Return (x, y) of the center of cell containing provided text 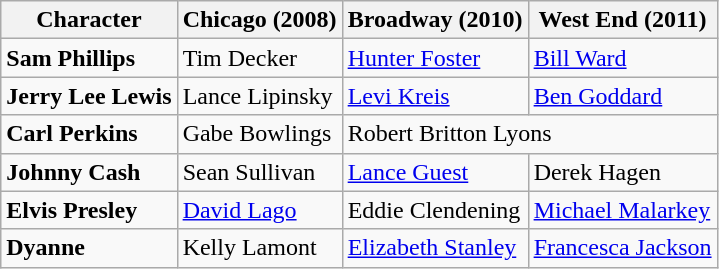
Dyanne (89, 248)
Tim Decker (260, 58)
Broadway (2010) (435, 20)
Sam Phillips (89, 58)
Elizabeth Stanley (435, 248)
Kelly Lamont (260, 248)
West End (2011) (622, 20)
Francesca Jackson (622, 248)
Lance Guest (435, 172)
Bill Ward (622, 58)
David Lago (260, 210)
Levi Kreis (435, 96)
Michael Malarkey (622, 210)
Lance Lipinsky (260, 96)
Sean Sullivan (260, 172)
Character (89, 20)
Robert Britton Lyons (530, 134)
Elvis Presley (89, 210)
Eddie Clendening (435, 210)
Gabe Bowlings (260, 134)
Derek Hagen (622, 172)
Ben Goddard (622, 96)
Hunter Foster (435, 58)
Carl Perkins (89, 134)
Chicago (2008) (260, 20)
Johnny Cash (89, 172)
Jerry Lee Lewis (89, 96)
